For the text-containing cell, return its midpoint in [X, Y] coordinate format. 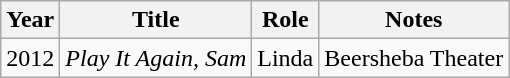
Beersheba Theater [414, 58]
Role [286, 20]
Linda [286, 58]
2012 [30, 58]
Play It Again, Sam [156, 58]
Title [156, 20]
Notes [414, 20]
Year [30, 20]
